From the cell containing the given text, extract its center point as (x, y) coordinate. 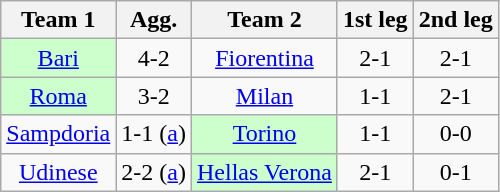
Bari (58, 58)
Team 2 (265, 20)
0-1 (456, 172)
4-2 (154, 58)
Team 1 (58, 20)
Roma (58, 96)
2nd leg (456, 20)
Fiorentina (265, 58)
3-2 (154, 96)
Hellas Verona (265, 172)
Torino (265, 134)
1-1 (a) (154, 134)
1st leg (375, 20)
2-2 (a) (154, 172)
Agg. (154, 20)
Sampdoria (58, 134)
Milan (265, 96)
0-0 (456, 134)
Udinese (58, 172)
